Capture the cell that displays the provided text and extract its (X, Y) central coordinate. 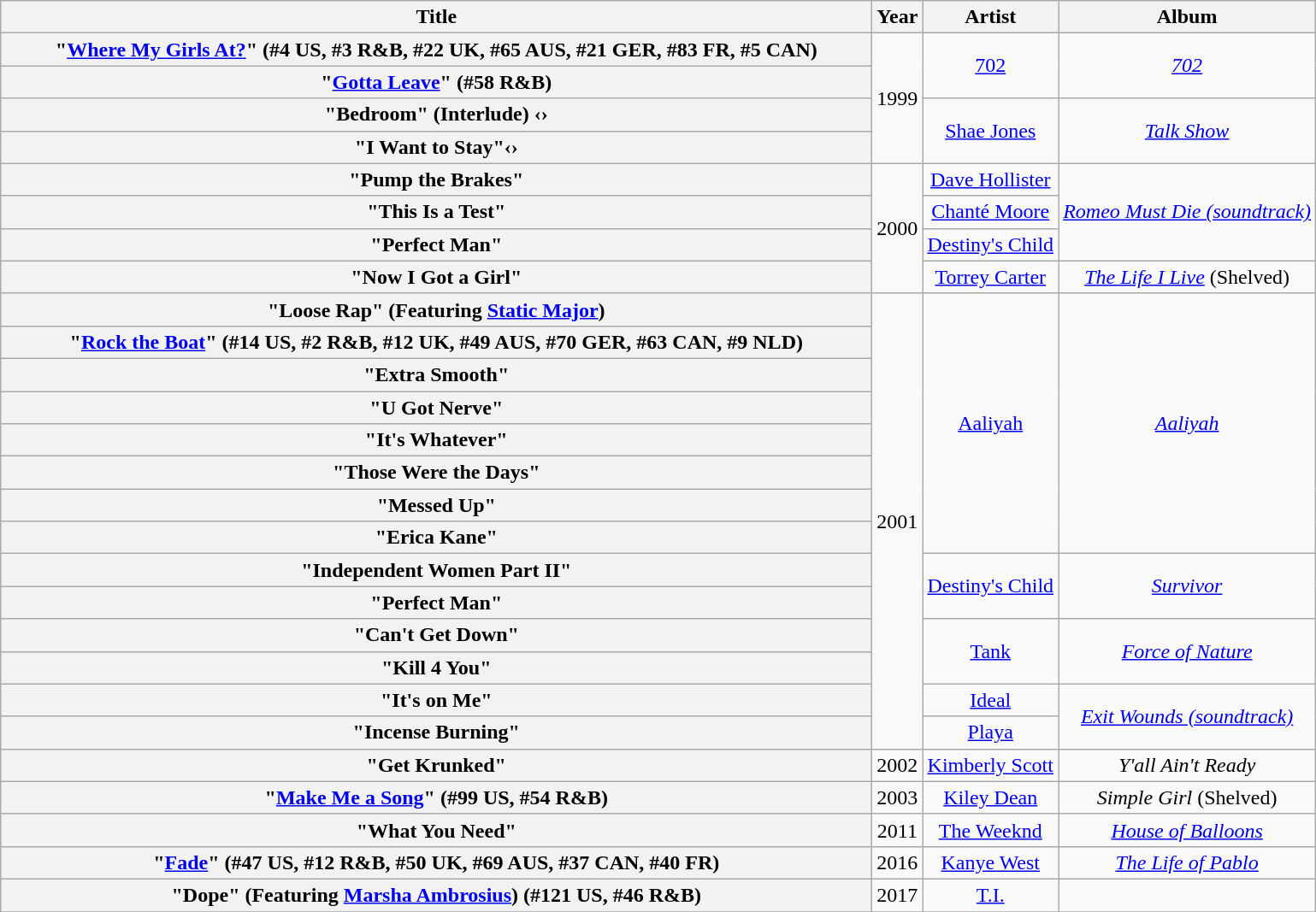
"Get Krunked" (436, 765)
"Gotta Leave" (#58 R&B) (436, 82)
T.I. (990, 895)
Tank (990, 651)
The Weeknd (990, 830)
2003 (898, 797)
Playa (990, 733)
Talk Show (1187, 131)
"Pump the Brakes" (436, 179)
"It's Whatever" (436, 440)
"Now I Got a Girl" (436, 277)
"Dope" (Featuring Marsha Ambrosius) (#121 US, #46 R&B) (436, 895)
"U Got Nerve" (436, 408)
"Kill 4 You" (436, 668)
"Extra Smooth" (436, 374)
"Messed Up" (436, 505)
The Life of Pablo (1187, 862)
"Make Me a Song" (#99 US, #54 R&B) (436, 797)
"What You Need" (436, 830)
Dave Hollister (990, 179)
"It's on Me" (436, 700)
"This Is a Test" (436, 212)
Y'all Ain't Ready (1187, 765)
"Bedroom" (Interlude) ‹› (436, 115)
2016 (898, 862)
2002 (898, 765)
Album (1187, 17)
2017 (898, 895)
Chanté Moore (990, 212)
1999 (898, 98)
"Loose Rap" (Featuring Static Major) (436, 309)
Artist (990, 17)
The Life I Live (Shelved) (1187, 277)
"Rock the Boat" (#14 US, #2 R&B, #12 UK, #49 AUS, #70 GER, #63 CAN, #9 NLD) (436, 342)
"Can't Get Down" (436, 635)
Exit Wounds (soundtrack) (1187, 716)
"Those Were the Days" (436, 473)
"Independent Women Part II" (436, 570)
Torrey Carter (990, 277)
"I Want to Stay"‹› (436, 147)
Romeo Must Die (soundtrack) (1187, 212)
Simple Girl (Shelved) (1187, 797)
2011 (898, 830)
Shae Jones (990, 131)
"Where My Girls At?" (#4 US, #3 R&B, #22 UK, #65 AUS, #21 GER, #83 FR, #5 CAN) (436, 50)
Year (898, 17)
"Incense Burning" (436, 733)
Kimberly Scott (990, 765)
"Fade" (#47 US, #12 R&B, #50 UK, #69 AUS, #37 CAN, #40 FR) (436, 862)
Force of Nature (1187, 651)
Survivor (1187, 586)
Kiley Dean (990, 797)
"Erica Kane" (436, 538)
Kanye West (990, 862)
2000 (898, 228)
2001 (898, 521)
Title (436, 17)
Ideal (990, 700)
House of Balloons (1187, 830)
